Output the [x, y] coordinate of the center of the cell containing the given text.  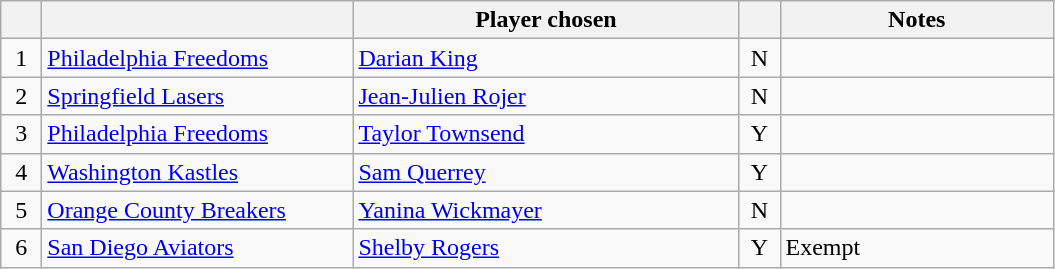
2 [22, 96]
Shelby Rogers [546, 248]
Orange County Breakers [198, 210]
San Diego Aviators [198, 248]
1 [22, 58]
Notes [917, 20]
6 [22, 248]
Jean-Julien Rojer [546, 96]
Yanina Wickmayer [546, 210]
Taylor Townsend [546, 134]
4 [22, 172]
3 [22, 134]
Darian King [546, 58]
Washington Kastles [198, 172]
Springfield Lasers [198, 96]
Exempt [917, 248]
Sam Querrey [546, 172]
Player chosen [546, 20]
5 [22, 210]
